Scan for the cell matching the given text and deliver its [x, y] coordinate at center. 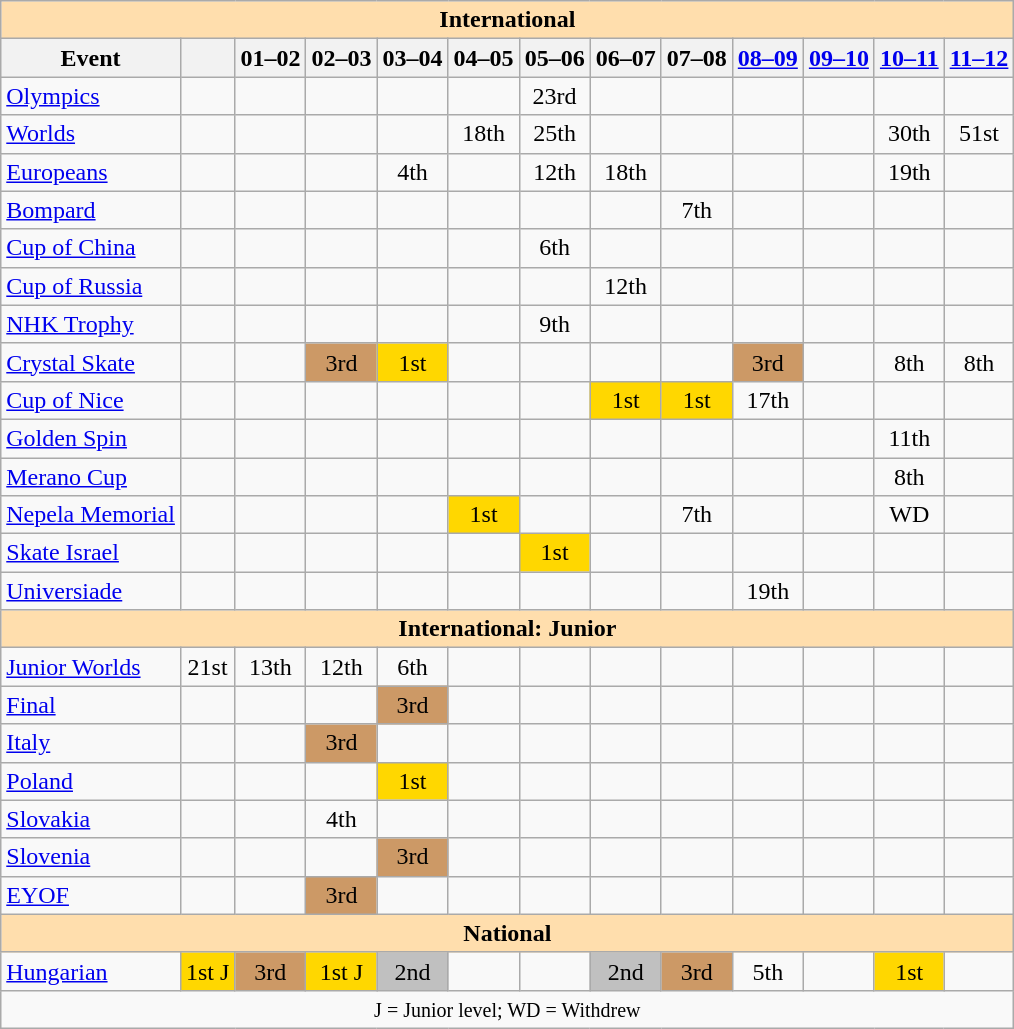
Nepela Memorial [91, 515]
5th [768, 971]
International: Junior [508, 629]
Final [91, 705]
Bompard [91, 210]
07–08 [696, 58]
Italy [91, 743]
25th [554, 134]
EYOF [91, 895]
23rd [554, 96]
30th [909, 134]
06–07 [626, 58]
Poland [91, 781]
11–12 [979, 58]
National [508, 933]
Crystal Skate [91, 362]
International [508, 20]
01–02 [270, 58]
Slovenia [91, 857]
02–03 [342, 58]
05–06 [554, 58]
9th [554, 324]
03–04 [412, 58]
J = Junior level; WD = Withdrew [508, 1009]
Junior Worlds [91, 667]
51st [979, 134]
13th [270, 667]
04–05 [484, 58]
Cup of Nice [91, 400]
Europeans [91, 172]
21st [207, 667]
Slovakia [91, 819]
Golden Spin [91, 438]
Skate Israel [91, 553]
Universiade [91, 591]
Olympics [91, 96]
NHK Trophy [91, 324]
Worlds [91, 134]
Cup of Russia [91, 286]
Event [91, 58]
11th [909, 438]
10–11 [909, 58]
17th [768, 400]
WD [909, 515]
Cup of China [91, 248]
Merano Cup [91, 477]
09–10 [838, 58]
Hungarian [91, 971]
08–09 [768, 58]
